Locate the cell with the specified text and output its (X, Y) center coordinate. 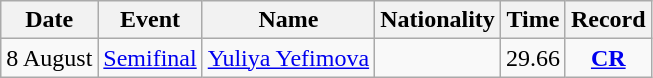
Semifinal (150, 58)
8 August (50, 58)
Name (288, 20)
Nationality (438, 20)
Yuliya Yefimova (288, 58)
Date (50, 20)
Event (150, 20)
Record (608, 20)
CR (608, 58)
29.66 (532, 58)
Time (532, 20)
